Extract the (x, y) coordinate from the center of the cell holding the provided text.  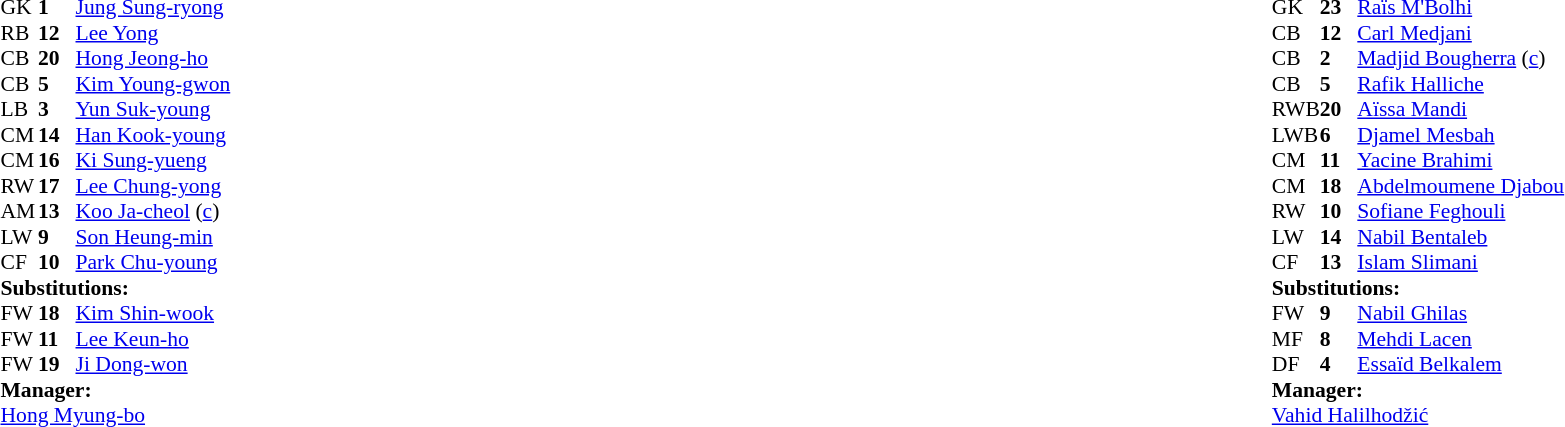
AM (19, 211)
RB (19, 33)
Hong Jeong-ho (154, 59)
LWB (1296, 135)
Islam Slimani (1460, 263)
Djamel Mesbah (1460, 135)
2 (1339, 59)
Son Heung-min (154, 237)
Rafik Halliche (1460, 84)
Essaïd Belkalem (1460, 365)
LB (19, 109)
Madjid Bougherra (c) (1460, 59)
Ji Dong-won (154, 365)
Park Chu-young (154, 263)
Nabil Bentaleb (1460, 237)
Abdelmoumene Djabou (1460, 186)
Yacine Brahimi (1460, 161)
3 (57, 109)
16 (57, 161)
17 (57, 186)
Carl Medjani (1460, 33)
MF (1296, 339)
Ki Sung-yueng (154, 161)
Yun Suk-young (154, 109)
Mehdi Lacen (1460, 339)
19 (57, 365)
Kim Young-gwon (154, 84)
Aïssa Mandi (1460, 109)
RWB (1296, 109)
Nabil Ghilas (1460, 313)
Koo Ja-cheol (c) (154, 211)
Sofiane Feghouli (1460, 211)
8 (1339, 339)
6 (1339, 135)
4 (1339, 365)
Han Kook-young (154, 135)
Lee Yong (154, 33)
DF (1296, 365)
Kim Shin-wook (154, 313)
Lee Chung-yong (154, 186)
Lee Keun-ho (154, 339)
